Find where the given text appears and provide that cell's center as (x, y) coordinate. 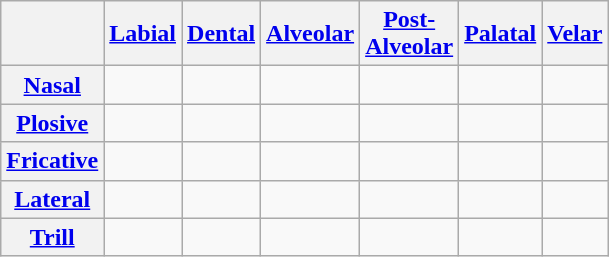
Fricative (52, 161)
Trill (52, 237)
Labial (143, 34)
Plosive (52, 123)
Nasal (52, 85)
Lateral (52, 199)
Velar (575, 34)
Palatal (500, 34)
Alveolar (310, 34)
Post-Alveolar (410, 34)
Dental (222, 34)
